Return the [x, y] coordinate for the center point of the cell that contains the specified text.  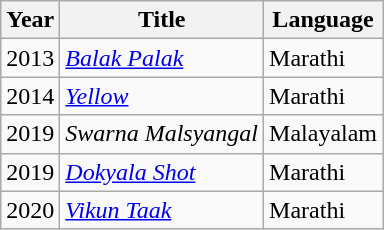
Yellow [162, 96]
Dokyala Shot [162, 172]
Swarna Malsyangal [162, 134]
Vikun Taak [162, 210]
2014 [30, 96]
Language [324, 20]
Balak Palak [162, 58]
Title [162, 20]
Malayalam [324, 134]
2013 [30, 58]
Year [30, 20]
2020 [30, 210]
